Determine the [x, y] coordinate at the center of the cell enclosing the given text.  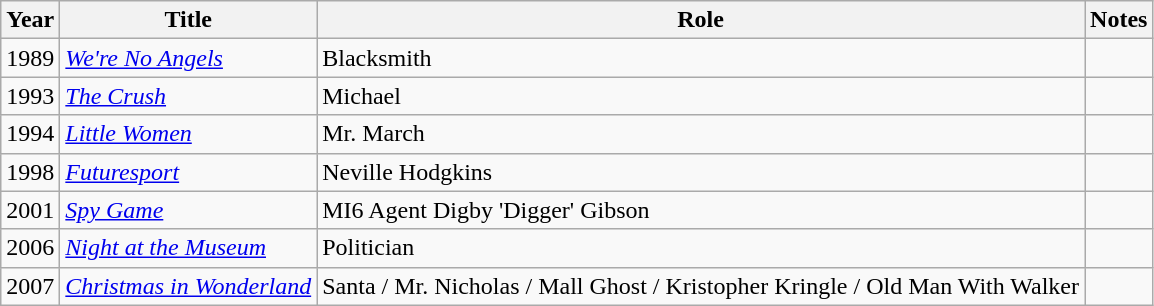
1998 [30, 172]
Politician [701, 248]
2006 [30, 248]
Futuresport [188, 172]
2007 [30, 286]
2001 [30, 210]
Mr. March [701, 134]
Santa / Mr. Nicholas / Mall Ghost / Kristopher Kringle / Old Man With Walker [701, 286]
1994 [30, 134]
We're No Angels [188, 58]
Year [30, 20]
Little Women [188, 134]
Michael [701, 96]
Night at the Museum [188, 248]
Notes [1119, 20]
Neville Hodgkins [701, 172]
1993 [30, 96]
The Crush [188, 96]
MI6 Agent Digby 'Digger' Gibson [701, 210]
Title [188, 20]
Blacksmith [701, 58]
Spy Game [188, 210]
Christmas in Wonderland [188, 286]
Role [701, 20]
1989 [30, 58]
